Search for the cell housing the specified text and yield its (x, y) center coordinate. 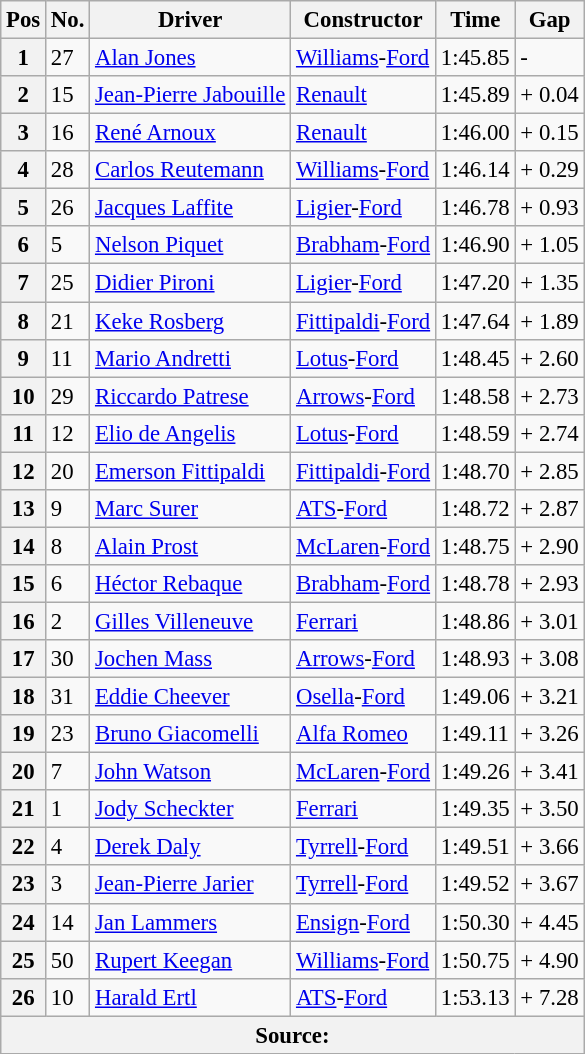
No. (68, 20)
Source: (292, 1035)
1:49.06 (475, 697)
Riccardo Patrese (190, 396)
+ 2.73 (550, 396)
+ 2.93 (550, 584)
+ 3.08 (550, 659)
+ 3.21 (550, 697)
30 (68, 659)
Alain Prost (190, 546)
Jean-Pierre Jarier (190, 885)
19 (24, 734)
Bruno Giacomelli (190, 734)
28 (68, 170)
Emerson Fittipaldi (190, 471)
Harald Ertl (190, 997)
Jean-Pierre Jabouille (190, 95)
Marc Surer (190, 509)
Keke Rosberg (190, 321)
+ 2.74 (550, 433)
+ 3.66 (550, 847)
Jody Scheckter (190, 809)
+ 4.45 (550, 922)
13 (24, 509)
1:46.14 (475, 170)
+ 4.90 (550, 960)
Didier Pironi (190, 283)
1:50.75 (475, 960)
1:48.70 (475, 471)
22 (24, 847)
Driver (190, 20)
Mario Andretti (190, 358)
Derek Daly (190, 847)
1:45.89 (475, 95)
27 (68, 58)
+ 1.05 (550, 245)
Jacques Laffite (190, 208)
Alfa Romeo (364, 734)
+ 3.67 (550, 885)
1:49.35 (475, 809)
+ 0.93 (550, 208)
31 (68, 697)
17 (24, 659)
1:48.93 (475, 659)
+ 1.35 (550, 283)
+ 1.89 (550, 321)
1:48.58 (475, 396)
Héctor Rebaque (190, 584)
18 (24, 697)
René Arnoux (190, 133)
1:45.85 (475, 58)
1:48.72 (475, 509)
Jochen Mass (190, 659)
1:48.78 (475, 584)
- (550, 58)
+ 0.15 (550, 133)
Carlos Reutemann (190, 170)
+ 2.90 (550, 546)
1:53.13 (475, 997)
1:47.20 (475, 283)
50 (68, 960)
+ 2.87 (550, 509)
+ 3.41 (550, 772)
+ 7.28 (550, 997)
1:46.90 (475, 245)
1:48.59 (475, 433)
John Watson (190, 772)
Eddie Cheever (190, 697)
1:49.51 (475, 847)
1:49.26 (475, 772)
Nelson Piquet (190, 245)
1:49.11 (475, 734)
Jan Lammers (190, 922)
Ensign-Ford (364, 922)
1:46.78 (475, 208)
1:49.52 (475, 885)
+ 0.04 (550, 95)
Osella-Ford (364, 697)
Rupert Keegan (190, 960)
+ 3.50 (550, 809)
24 (24, 922)
+ 0.29 (550, 170)
1:50.30 (475, 922)
+ 3.01 (550, 621)
+ 2.60 (550, 358)
Constructor (364, 20)
1:46.00 (475, 133)
Time (475, 20)
Pos (24, 20)
1:48.75 (475, 546)
Gilles Villeneuve (190, 621)
Gap (550, 20)
1:48.45 (475, 358)
+ 3.26 (550, 734)
Alan Jones (190, 58)
1:48.86 (475, 621)
Elio de Angelis (190, 433)
1:47.64 (475, 321)
29 (68, 396)
+ 2.85 (550, 471)
